Output the [X, Y] coordinate of the center of the cell containing the given text.  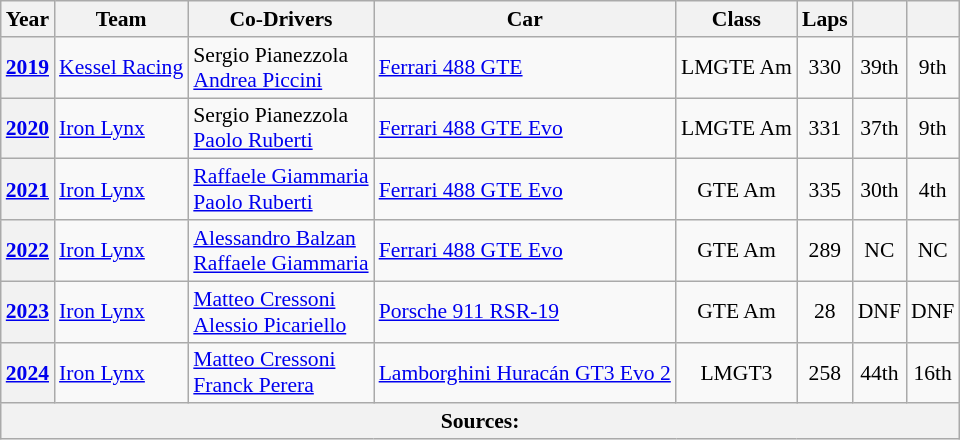
Porsche 911 RSR-19 [525, 312]
Co-Drivers [280, 19]
258 [825, 372]
331 [825, 128]
Matteo Cressoni Alessio Picariello [280, 312]
Year [28, 19]
Matteo Cressoni Franck Perera [280, 372]
28 [825, 312]
Class [736, 19]
Alessandro Balzan Raffaele Giammaria [280, 250]
Car [525, 19]
Sergio Pianezzola Paolo Ruberti [280, 128]
37th [880, 128]
Sergio Pianezzola Andrea Piccini [280, 68]
Team [121, 19]
Kessel Racing [121, 68]
2024 [28, 372]
30th [880, 190]
330 [825, 68]
44th [880, 372]
2023 [28, 312]
2019 [28, 68]
4th [932, 190]
16th [932, 372]
Laps [825, 19]
2022 [28, 250]
LMGT3 [736, 372]
Raffaele Giammaria Paolo Ruberti [280, 190]
Ferrari 488 GTE [525, 68]
289 [825, 250]
2020 [28, 128]
335 [825, 190]
39th [880, 68]
Lamborghini Huracán GT3 Evo 2 [525, 372]
2021 [28, 190]
Sources: [480, 422]
